For the text-containing cell, return its midpoint in [x, y] coordinate format. 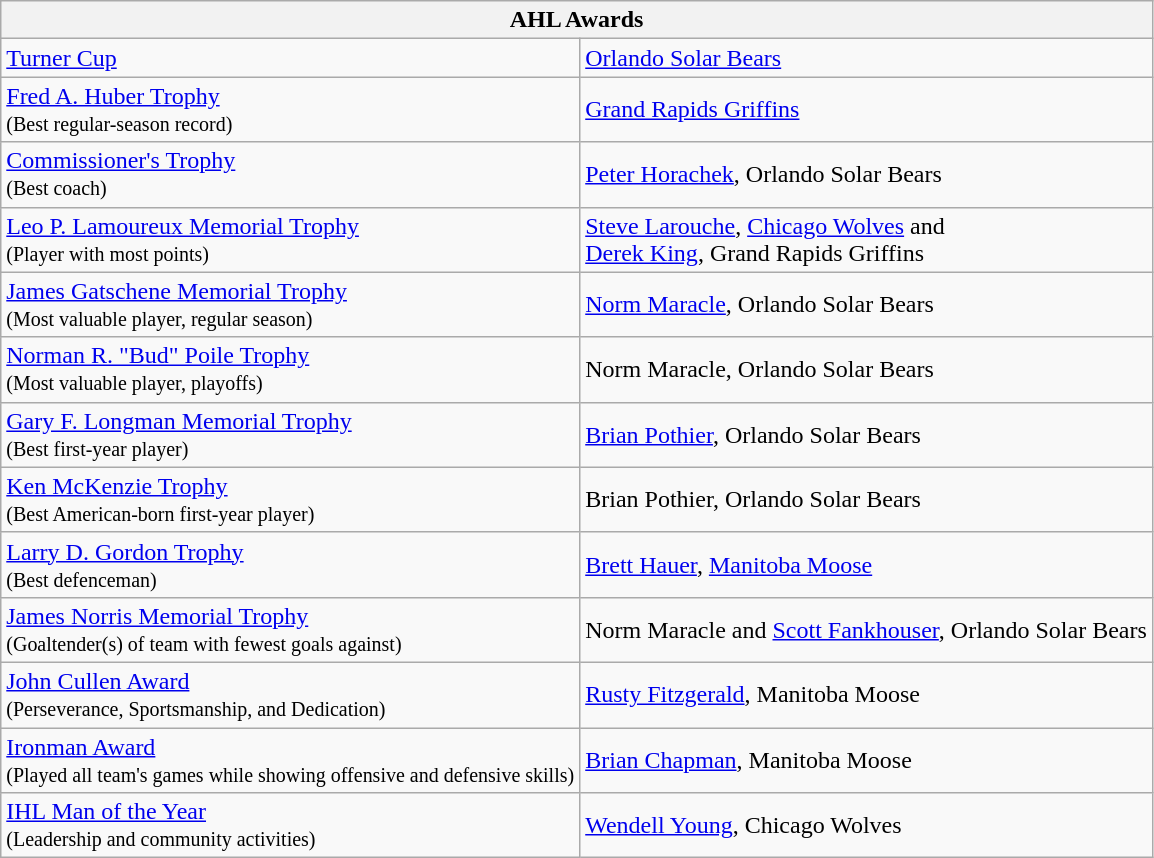
Wendell Young, Chicago Wolves [866, 826]
Turner Cup [290, 58]
James Gatschene Memorial Trophy(Most valuable player, regular season) [290, 304]
Rusty Fitzgerald, Manitoba Moose [866, 694]
Norm Maracle and Scott Fankhouser, Orlando Solar Bears [866, 630]
Leo P. Lamoureux Memorial Trophy(Player with most points) [290, 240]
Larry D. Gordon Trophy(Best defenceman) [290, 564]
Peter Horachek, Orlando Solar Bears [866, 174]
IHL Man of the Year(Leadership and community activities) [290, 826]
Ken McKenzie Trophy(Best American-born first-year player) [290, 500]
Fred A. Huber Trophy(Best regular-season record) [290, 110]
Ironman Award(Played all team's games while showing offensive and defensive skills) [290, 760]
Gary F. Longman Memorial Trophy(Best first-year player) [290, 434]
Grand Rapids Griffins [866, 110]
AHL Awards [577, 20]
Orlando Solar Bears [866, 58]
Norman R. "Bud" Poile Trophy(Most valuable player, playoffs) [290, 370]
John Cullen Award(Perseverance, Sportsmanship, and Dedication) [290, 694]
Commissioner's Trophy (Best coach) [290, 174]
Brett Hauer, Manitoba Moose [866, 564]
Brian Chapman, Manitoba Moose [866, 760]
Steve Larouche, Chicago Wolves andDerek King, Grand Rapids Griffins [866, 240]
James Norris Memorial Trophy(Goaltender(s) of team with fewest goals against) [290, 630]
